Find where the given text appears and provide that cell's center as [X, Y] coordinate. 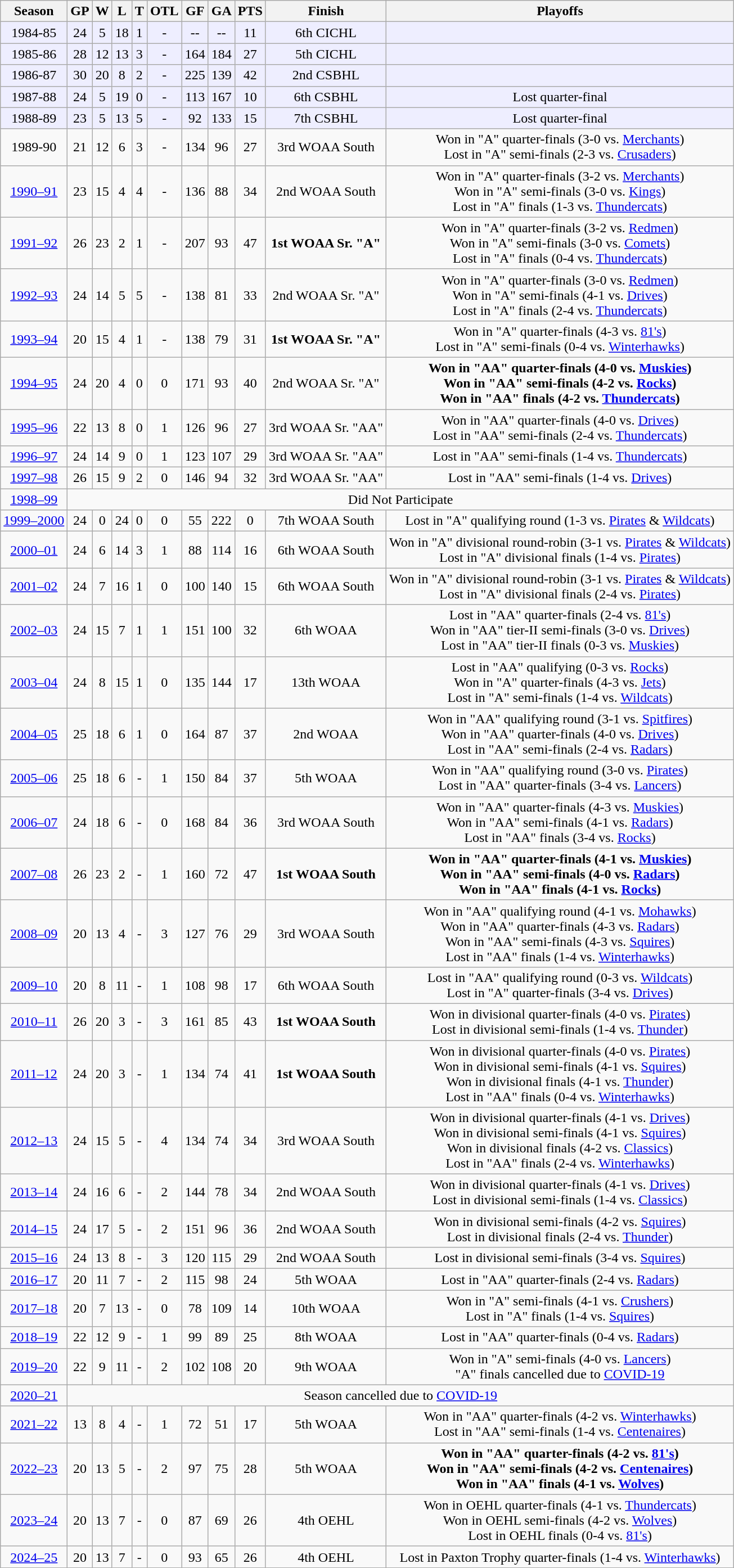
2014–15 [34, 1229]
1989-90 [34, 147]
2023–24 [34, 1520]
Won in divisional quarter-finals (4-1 vs. Drives) Lost in divisional semi-finals (1-4 vs. Classics) [560, 1192]
136 [195, 191]
85 [222, 1021]
1994–95 [34, 383]
Won in "AA" qualifying round (3-0 vs. Pirates) Lost in "AA" quarter-finals (3-4 vs. Lancers) [560, 778]
55 [195, 521]
Won in "A" divisional round-robin (3-1 vs. Pirates & Wildcats) Lost in "A" divisional finals (1-4 vs. Pirates) [560, 550]
Lost in "AA" qualifying round (0-3 vs. Wildcats) Lost in "A" quarter-finals (3-4 vs. Drives) [560, 985]
225 [195, 75]
Lost in "AA" quarter-finals (2-4 vs. Radars) [560, 1279]
2016–17 [34, 1279]
75 [222, 1468]
30 [80, 75]
Won in "AA" quarter-finals (4-3 vs. Muskies) Won in "AA" semi-finals (4-1 vs. Radars) Lost in "AA" finals (3-4 vs. Rocks) [560, 822]
2000–01 [34, 550]
2012–13 [34, 1141]
92 [195, 118]
1990–91 [34, 191]
51 [222, 1424]
2021–22 [34, 1424]
114 [222, 550]
10 [250, 97]
140 [222, 586]
6th CICHL [326, 33]
126 [195, 427]
81 [222, 295]
207 [195, 243]
Season cancelled due to COVID-19 [400, 1395]
Won in "A" quarter-finals (3-0 vs. Merchants) Lost in "A" semi-finals (2-3 vs. Crusaders) [560, 147]
OTL [164, 11]
2nd CSBHL [326, 75]
94 [222, 478]
Lost in Paxton Trophy quarter-finals (1-4 vs. Winterhawks) [560, 1557]
1987-88 [34, 97]
L [121, 11]
127 [195, 934]
1984-85 [34, 33]
109 [222, 1308]
Lost in divisional semi-finals (3-4 vs. Squires) [560, 1258]
2003–04 [34, 682]
139 [222, 75]
1997–98 [34, 478]
7th CSBHL [326, 118]
Season [34, 11]
69 [222, 1520]
31 [250, 339]
133 [222, 118]
1998–99 [34, 499]
2013–14 [34, 1192]
Won in "A" divisional round-robin (3-1 vs. Pirates & Wildcats) Lost in "A" divisional finals (2-4 vs. Pirates) [560, 586]
2004–05 [34, 734]
184 [222, 54]
2019–20 [34, 1367]
43 [250, 1021]
Won in divisional quarter-finals (4-0 vs. Pirates) Lost in divisional semi-finals (1-4 vs. Thunder) [560, 1021]
6th CSBHL [326, 97]
8th WOAA [326, 1337]
2010–11 [34, 1021]
5th CICHL [326, 54]
Lost in "AA" quarter-finals (0-4 vs. Radars) [560, 1337]
1991–92 [34, 243]
107 [222, 457]
161 [195, 1021]
PTS [250, 11]
2024–25 [34, 1557]
120 [195, 1258]
2nd WOAA [326, 734]
2009–10 [34, 985]
33 [250, 295]
Won in "AA" quarter-finals (4-2 vs. Winterhawks) Lost in "AA" semi-finals (1-4 vs. Centenaires) [560, 1424]
9th WOAA [326, 1367]
41 [250, 1074]
Lost in "AA" semi-finals (1-4 vs. Thundercats) [560, 457]
76 [222, 934]
T [139, 11]
1993–94 [34, 339]
19 [121, 97]
Won in "AA" quarter-finals (4-1 vs. Muskies) Won in "AA" semi-finals (4-0 vs. Radars) Won in "AA" finals (4-1 vs. Rocks) [560, 874]
2011–12 [34, 1074]
1992–93 [34, 295]
160 [195, 874]
Won in "AA" quarter-finals (4-2 vs. 81's) Won in "AA" semi-finals (4-2 vs. Centenaires) Won in "AA" finals (4-1 vs. Wolves) [560, 1468]
123 [195, 457]
Won in "AA" quarter-finals (4-0 vs. Drives) Lost in "AA" semi-finals (2-4 vs. Thundercats) [560, 427]
65 [222, 1557]
2015–16 [34, 1258]
Won in OEHL quarter-finals (4-1 vs. Thundercats) Won in OEHL semi-finals (4-2 vs. Wolves) Lost in OEHL finals (0-4 vs. 81's) [560, 1520]
1986-87 [34, 75]
Finish [326, 11]
Won in "AA" qualifying round (3-1 vs. Spitfires) Won in "AA" quarter-finals (4-0 vs. Drives) Lost in "AA" semi-finals (2-4 vs. Radars) [560, 734]
Lost in "AA" qualifying (0-3 vs. Rocks) Won in "A" quarter-finals (4-3 vs. Jets) Lost in "A" semi-finals (1-4 vs. Wildcats) [560, 682]
1996–97 [34, 457]
79 [222, 339]
167 [222, 97]
2022–23 [34, 1468]
102 [195, 1367]
222 [222, 521]
2017–18 [34, 1308]
GP [80, 11]
Playoffs [560, 11]
89 [222, 1337]
97 [195, 1468]
40 [250, 383]
2001–02 [34, 586]
146 [195, 478]
113 [195, 97]
Won in "A" semi-finals (4-1 vs. Crushers) Lost in "A" finals (1-4 vs. Squires) [560, 1308]
Did Not Participate [400, 499]
Won in "A" quarter-finals (3-2 vs. Redmen) Won in "A" semi-finals (3-0 vs. Comets) Lost in "A" finals (0-4 vs. Thundercats) [560, 243]
2007–08 [34, 874]
Lost in "A" qualifying round (1-3 vs. Pirates & Wildcats) [560, 521]
Won in "AA" quarter-finals (4-0 vs. Muskies) Won in "AA" semi-finals (4-2 vs. Rocks) Won in "AA" finals (4-2 vs. Thundercats) [560, 383]
2005–06 [34, 778]
Won in "A" quarter-finals (4-3 vs. 81's) Lost in "A" semi-finals (0-4 vs. Winterhawks) [560, 339]
7th WOAA South [326, 521]
2020–21 [34, 1395]
135 [195, 682]
W [102, 11]
171 [195, 383]
150 [195, 778]
Won in divisional semi-finals (4-2 vs. Squires) Lost in divisional finals (2-4 vs. Thunder) [560, 1229]
13th WOAA [326, 682]
1999–2000 [34, 521]
Lost in "AA" semi-finals (1-4 vs. Drives) [560, 478]
Lost in "AA" quarter-finals (2-4 vs. 81's) Won in "AA" tier-II semi-finals (3-0 vs. Drives) Lost in "AA" tier-II finals (0-3 vs. Muskies) [560, 630]
1985-86 [34, 54]
2008–09 [34, 934]
GF [195, 11]
1995–96 [34, 427]
10th WOAA [326, 1308]
6th WOAA [326, 630]
2002–03 [34, 630]
2006–07 [34, 822]
2018–19 [34, 1337]
99 [195, 1337]
21 [80, 147]
GA [222, 11]
Won in "A" quarter-finals (3-2 vs. Merchants) Won in "A" semi-finals (3-0 vs. Kings) Lost in "A" finals (1-3 vs. Thundercats) [560, 191]
1988-89 [34, 118]
168 [195, 822]
Won in "A" quarter-finals (3-0 vs. Redmen) Won in "A" semi-finals (4-1 vs. Drives) Lost in "A" finals (2-4 vs. Thundercats) [560, 295]
42 [250, 75]
Won in "A" semi-finals (4-0 vs. Lancers) "A" finals cancelled due to COVID-19 [560, 1367]
